Identify which cell holds the provided text, then report its (x, y) central coordinate. 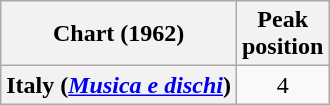
Peakposition (282, 34)
4 (282, 85)
Italy (Musica e dischi) (119, 85)
Chart (1962) (119, 34)
